Pinpoint the cell where the given text exists, returning its (x, y) midpoint coordinate. 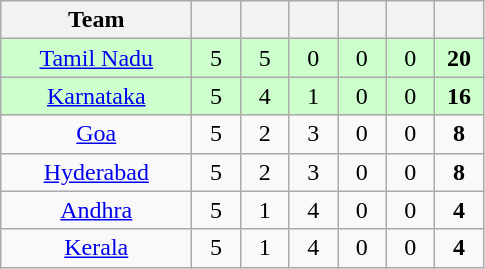
Tamil Nadu (96, 58)
Team (96, 20)
Kerala (96, 248)
20 (460, 58)
Hyderabad (96, 172)
Karnataka (96, 96)
Andhra (96, 210)
Goa (96, 134)
16 (460, 96)
